Determine the (X, Y) coordinate at the center of the cell enclosing the given text.  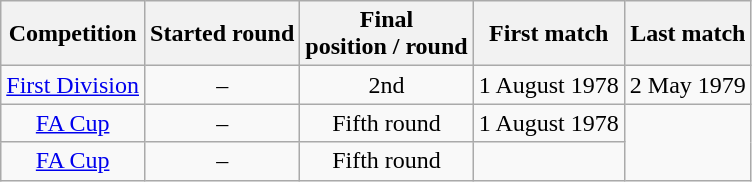
Competition (73, 34)
2 May 1979 (688, 85)
First match (548, 34)
First Division (73, 85)
Started round (222, 34)
Last match (688, 34)
Finalposition / round (386, 34)
2nd (386, 85)
